Output the (x, y) coordinate of the center of the cell containing the given text.  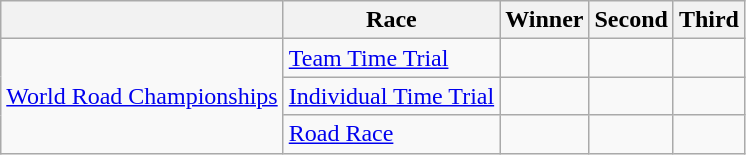
Team Time Trial (391, 58)
Third (708, 20)
Race (391, 20)
Winner (544, 20)
Individual Time Trial (391, 96)
Road Race (391, 134)
Second (631, 20)
World Road Championships (142, 96)
